From the cell containing the given text, extract its center point as [x, y] coordinate. 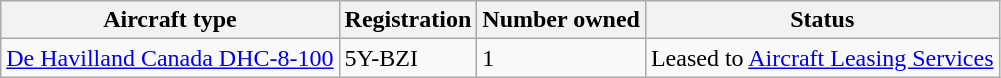
Registration [408, 20]
5Y-BZI [408, 58]
Number owned [562, 20]
Leased to Aircraft Leasing Services [822, 58]
1 [562, 58]
De Havilland Canada DHC-8-100 [170, 58]
Aircraft type [170, 20]
Status [822, 20]
